Scan for the cell matching the given text and deliver its [X, Y] coordinate at center. 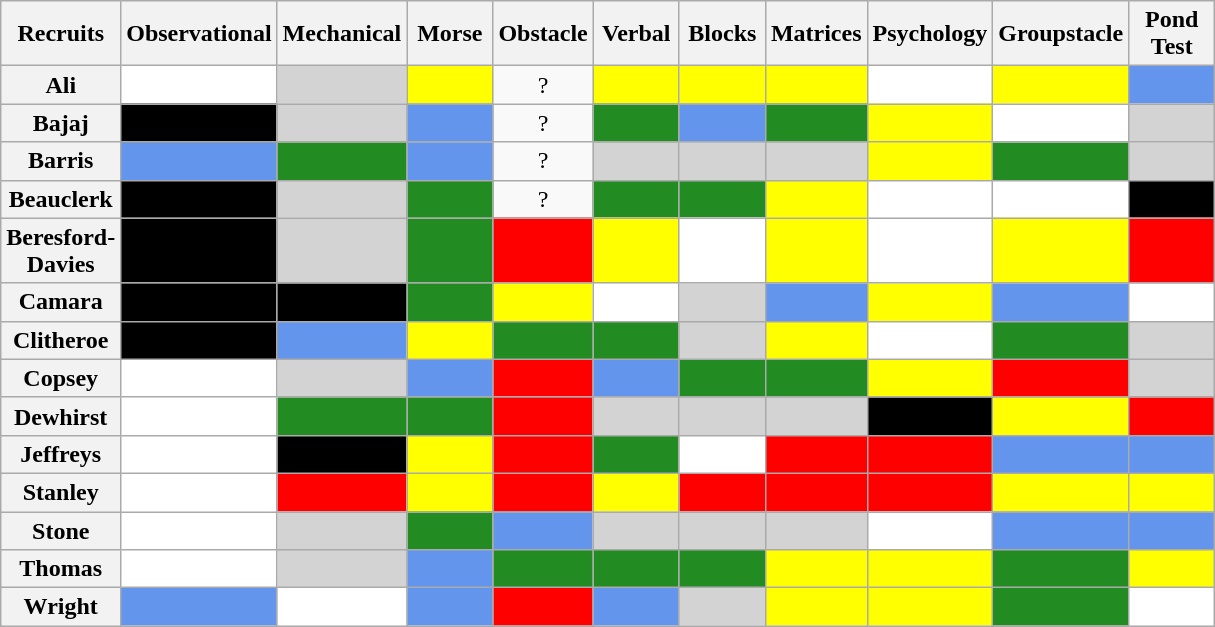
Recruits [61, 34]
Barris [61, 161]
Ali [61, 85]
Beauclerk [61, 199]
Stanley [61, 492]
Camara [61, 302]
Copsey [61, 378]
Wright [61, 607]
Bajaj [61, 123]
Beresford-Davies [61, 250]
Morse [450, 34]
Verbal [636, 34]
Pond Test [1172, 34]
Thomas [61, 569]
Dewhirst [61, 416]
Groupstacle [1061, 34]
Blocks [722, 34]
Psychology [930, 34]
Observational [199, 34]
Jeffreys [61, 454]
Matrices [816, 34]
Obstacle [543, 34]
Stone [61, 531]
Mechanical [342, 34]
Clitheroe [61, 340]
